Capture the cell that displays the provided text and extract its (X, Y) central coordinate. 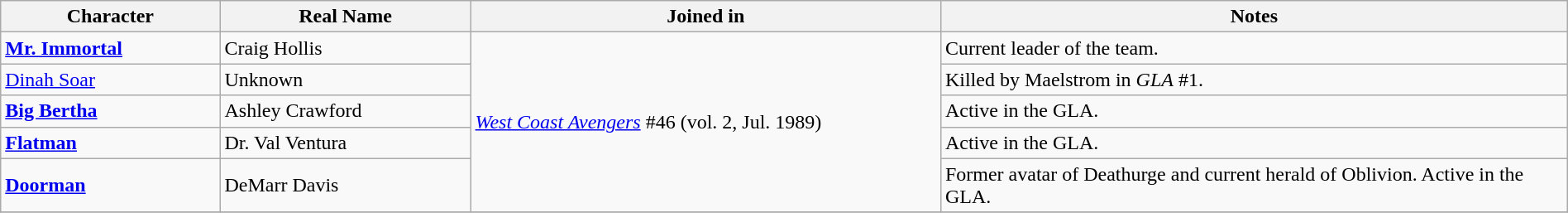
Ashley Crawford (346, 111)
Flatman (111, 143)
Real Name (346, 17)
Former avatar of Deathurge and current herald of Oblivion. Active in the GLA. (1254, 186)
Killed by Maelstrom in GLA #1. (1254, 80)
Joined in (705, 17)
West Coast Avengers #46 (vol. 2, Jul. 1989) (705, 123)
Craig Hollis (346, 48)
Dinah Soar (111, 80)
Current leader of the team. (1254, 48)
Dr. Val Ventura (346, 143)
Notes (1254, 17)
Big Bertha (111, 111)
Doorman (111, 186)
Unknown (346, 80)
DeMarr Davis (346, 186)
Mr. Immortal (111, 48)
Character (111, 17)
